Return (x, y) of the center of cell containing provided text 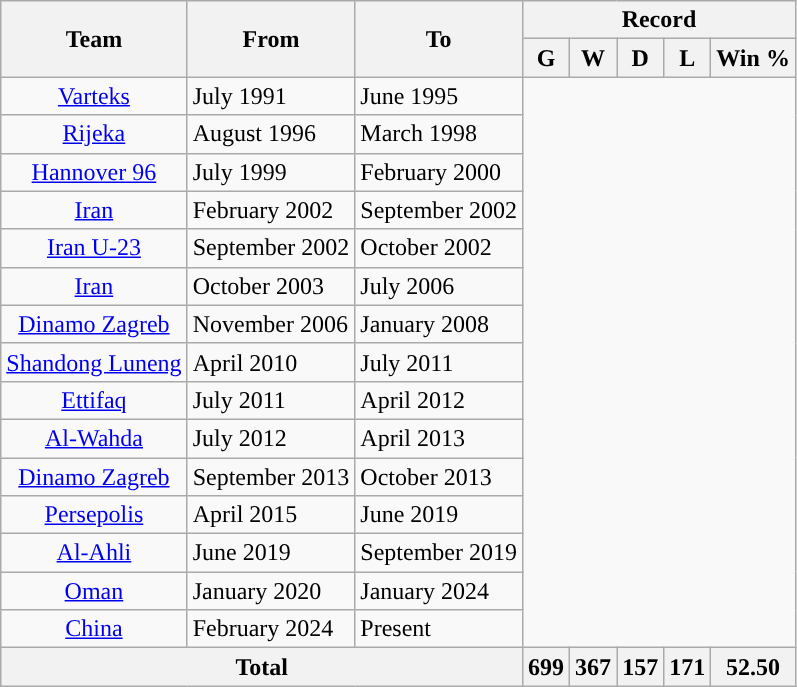
Team (94, 39)
Iran U-23 (94, 248)
367 (594, 667)
February 2024 (271, 629)
Rijeka (94, 134)
July 1991 (271, 96)
L (688, 58)
G (546, 58)
From (271, 39)
October 2002 (439, 248)
Al-Wahda (94, 438)
February 2002 (271, 210)
April 2013 (439, 438)
April 2015 (271, 515)
Shandong Luneng (94, 362)
April 2010 (271, 362)
Oman (94, 591)
September 2013 (271, 477)
July 2006 (439, 286)
February 2000 (439, 172)
Total (262, 667)
Record (660, 20)
January 2024 (439, 591)
October 2013 (439, 477)
699 (546, 667)
Persepolis (94, 515)
August 1996 (271, 134)
November 2006 (271, 324)
Present (439, 629)
July 1999 (271, 172)
To (439, 39)
171 (688, 667)
July 2012 (271, 438)
D (640, 58)
Win % (754, 58)
Varteks (94, 96)
January 2008 (439, 324)
April 2012 (439, 400)
March 1998 (439, 134)
China (94, 629)
157 (640, 667)
W (594, 58)
Hannover 96 (94, 172)
Al-Ahli (94, 553)
52.50 (754, 667)
January 2020 (271, 591)
June 1995 (439, 96)
Ettifaq (94, 400)
September 2019 (439, 553)
October 2003 (271, 286)
